Search for the cell housing the specified text and yield its (X, Y) center coordinate. 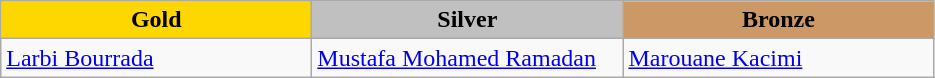
Gold (156, 20)
Larbi Bourrada (156, 58)
Bronze (778, 20)
Mustafa Mohamed Ramadan (468, 58)
Marouane Kacimi (778, 58)
Silver (468, 20)
